Find where the given text appears and provide that cell's center as [x, y] coordinate. 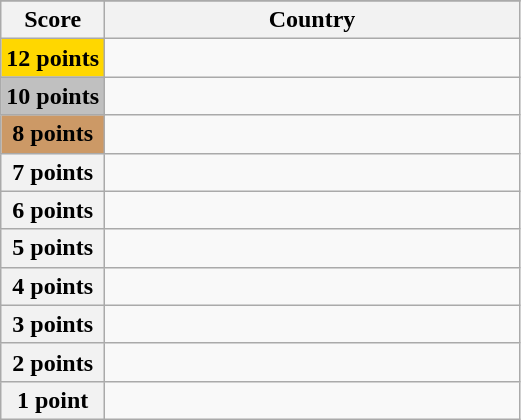
7 points [53, 172]
2 points [53, 362]
8 points [53, 134]
Score [53, 20]
12 points [53, 58]
6 points [53, 210]
3 points [53, 324]
Country [312, 20]
1 point [53, 400]
5 points [53, 248]
4 points [53, 286]
10 points [53, 96]
